Detect which cell encompasses the target text, then output its [X, Y] center coordinate. 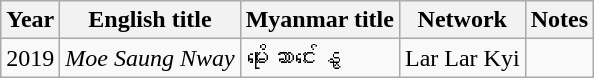
Moe Saung Nway [150, 58]
Lar Lar Kyi [462, 58]
Year [30, 20]
2019 [30, 58]
English title [150, 20]
Network [462, 20]
Myanmar title [320, 20]
မိုးဆောင်းနွေ [320, 58]
Notes [559, 20]
